Return the [x, y] coordinate for the center point of the cell that contains the specified text.  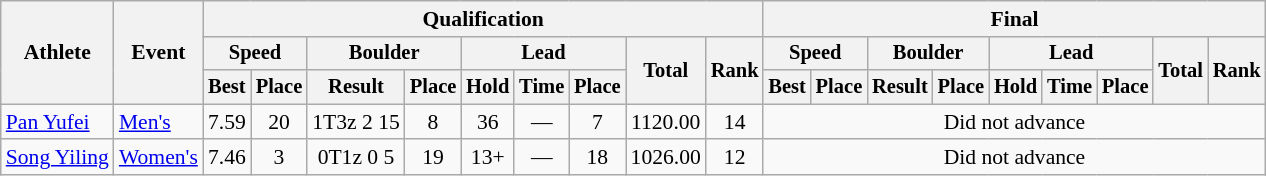
19 [433, 158]
18 [597, 158]
14 [735, 122]
20 [279, 122]
Athlete [58, 52]
1T3z 2 15 [356, 122]
7.46 [227, 158]
1120.00 [666, 122]
Qualification [484, 19]
3 [279, 158]
Song Yiling [58, 158]
Women's [158, 158]
Event [158, 52]
12 [735, 158]
Final [1014, 19]
7 [597, 122]
1026.00 [666, 158]
0T1z 0 5 [356, 158]
36 [488, 122]
Men's [158, 122]
7.59 [227, 122]
Pan Yufei [58, 122]
13+ [488, 158]
8 [433, 122]
